Return (x, y) of the center of cell containing provided text 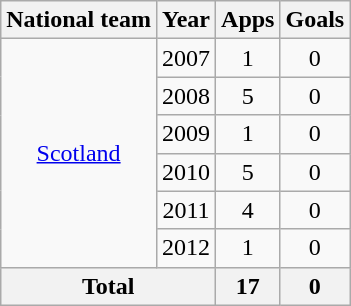
17 (248, 286)
2011 (186, 210)
National team (79, 20)
2007 (186, 58)
Goals (315, 20)
2010 (186, 172)
Apps (248, 20)
2008 (186, 96)
2012 (186, 248)
Total (108, 286)
Scotland (79, 153)
Year (186, 20)
4 (248, 210)
2009 (186, 134)
